Pinpoint the cell where the given text exists, returning its [X, Y] midpoint coordinate. 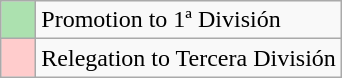
Relegation to Tercera División [189, 58]
Promotion to 1ª División [189, 20]
